Find where the given text appears and provide that cell's center as (X, Y) coordinate. 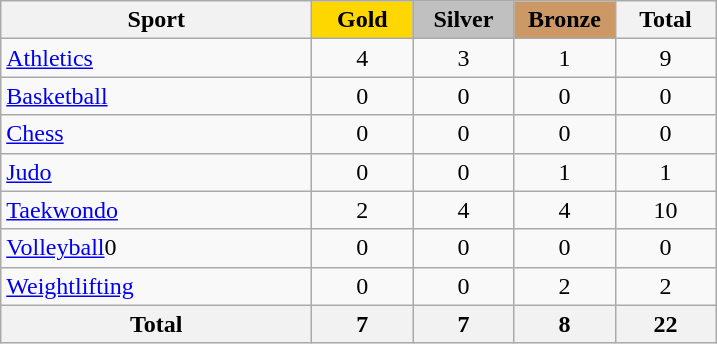
Taekwondo (156, 210)
8 (564, 324)
Athletics (156, 58)
Basketball (156, 96)
Silver (464, 20)
Gold (362, 20)
9 (666, 58)
3 (464, 58)
10 (666, 210)
Sport (156, 20)
Judo (156, 172)
Volleyball0 (156, 248)
Bronze (564, 20)
22 (666, 324)
Chess (156, 134)
Weightlifting (156, 286)
